Locate the cell with the specified text and output its [x, y] center coordinate. 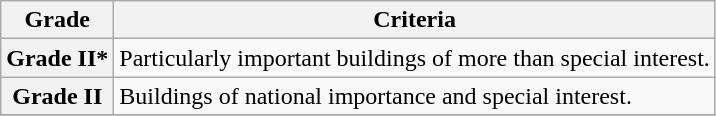
Criteria [415, 20]
Grade II* [58, 58]
Buildings of national importance and special interest. [415, 96]
Grade II [58, 96]
Grade [58, 20]
Particularly important buildings of more than special interest. [415, 58]
